Provide the (x, y) coordinate of the cell's center where the given text is located.  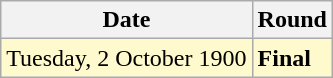
Tuesday, 2 October 1900 (126, 58)
Round (292, 20)
Date (126, 20)
Final (292, 58)
